Determine the (x, y) coordinate at the center of the cell enclosing the given text.  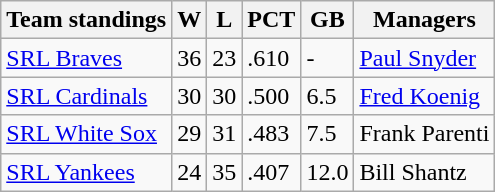
PCT (272, 20)
SRL Yankees (86, 172)
6.5 (328, 96)
12.0 (328, 172)
.610 (272, 58)
23 (224, 58)
Managers (424, 20)
- (328, 58)
Fred Koenig (424, 96)
Frank Parenti (424, 134)
.407 (272, 172)
.500 (272, 96)
24 (190, 172)
Team standings (86, 20)
Paul Snyder (424, 58)
SRL Braves (86, 58)
W (190, 20)
L (224, 20)
GB (328, 20)
29 (190, 134)
SRL White Sox (86, 134)
.483 (272, 134)
35 (224, 172)
Bill Shantz (424, 172)
36 (190, 58)
SRL Cardinals (86, 96)
7.5 (328, 134)
31 (224, 134)
